Return the (X, Y) coordinate for the center point of the cell that contains the specified text.  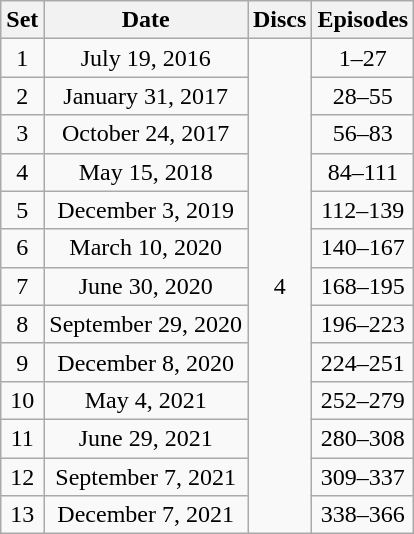
10 (22, 400)
December 8, 2020 (146, 362)
84–111 (363, 172)
Discs (280, 20)
168–195 (363, 286)
9 (22, 362)
338–366 (363, 515)
8 (22, 324)
252–279 (363, 400)
Date (146, 20)
112–139 (363, 210)
196–223 (363, 324)
6 (22, 248)
June 29, 2021 (146, 438)
January 31, 2017 (146, 96)
140–167 (363, 248)
May 15, 2018 (146, 172)
56–83 (363, 134)
October 24, 2017 (146, 134)
28–55 (363, 96)
224–251 (363, 362)
309–337 (363, 477)
11 (22, 438)
December 7, 2021 (146, 515)
2 (22, 96)
1–27 (363, 58)
280–308 (363, 438)
5 (22, 210)
September 7, 2021 (146, 477)
3 (22, 134)
September 29, 2020 (146, 324)
May 4, 2021 (146, 400)
July 19, 2016 (146, 58)
December 3, 2019 (146, 210)
1 (22, 58)
Episodes (363, 20)
Set (22, 20)
March 10, 2020 (146, 248)
12 (22, 477)
13 (22, 515)
7 (22, 286)
June 30, 2020 (146, 286)
